Identify which cell holds the provided text, then report its [x, y] central coordinate. 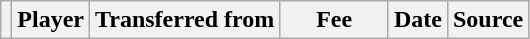
Player [51, 20]
Date [418, 20]
Source [488, 20]
Transferred from [185, 20]
Fee [334, 20]
